Return the [x, y] coordinate for the center point of the cell that contains the specified text.  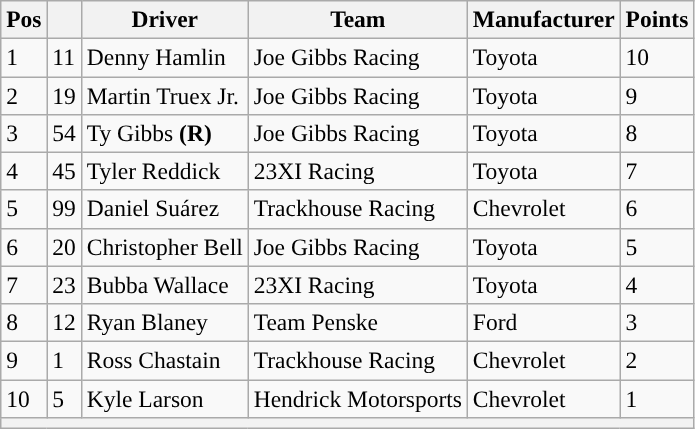
Ryan Blaney [164, 322]
Christopher Bell [164, 247]
Driver [164, 19]
23 [64, 285]
Bubba Wallace [164, 285]
Tyler Reddick [164, 171]
Pos [24, 19]
Ross Chastain [164, 360]
Kyle Larson [164, 398]
Ford [544, 322]
Team Penske [358, 322]
Points [657, 19]
Denny Hamlin [164, 57]
11 [64, 57]
12 [64, 322]
45 [64, 171]
Team [358, 19]
20 [64, 247]
Daniel Suárez [164, 209]
54 [64, 133]
Manufacturer [544, 19]
Martin Truex Jr. [164, 95]
99 [64, 209]
Ty Gibbs (R) [164, 133]
19 [64, 95]
Hendrick Motorsports [358, 398]
